Search for the cell housing the specified text and yield its [x, y] center coordinate. 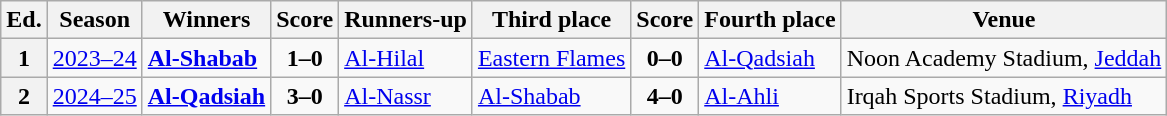
1 [24, 58]
Eastern Flames [551, 58]
4–0 [665, 96]
Runners-up [406, 20]
Third place [551, 20]
Fourth place [770, 20]
Venue [1004, 20]
Season [94, 20]
Al-Ahli [770, 96]
Irqah Sports Stadium, Riyadh [1004, 96]
1–0 [305, 58]
Al-Nassr [406, 96]
Noon Academy Stadium, Jeddah [1004, 58]
2024–25 [94, 96]
Al-Hilal [406, 58]
3–0 [305, 96]
Ed. [24, 20]
0–0 [665, 58]
Winners [206, 20]
2023–24 [94, 58]
2 [24, 96]
